For the text-containing cell, return its midpoint in [X, Y] coordinate format. 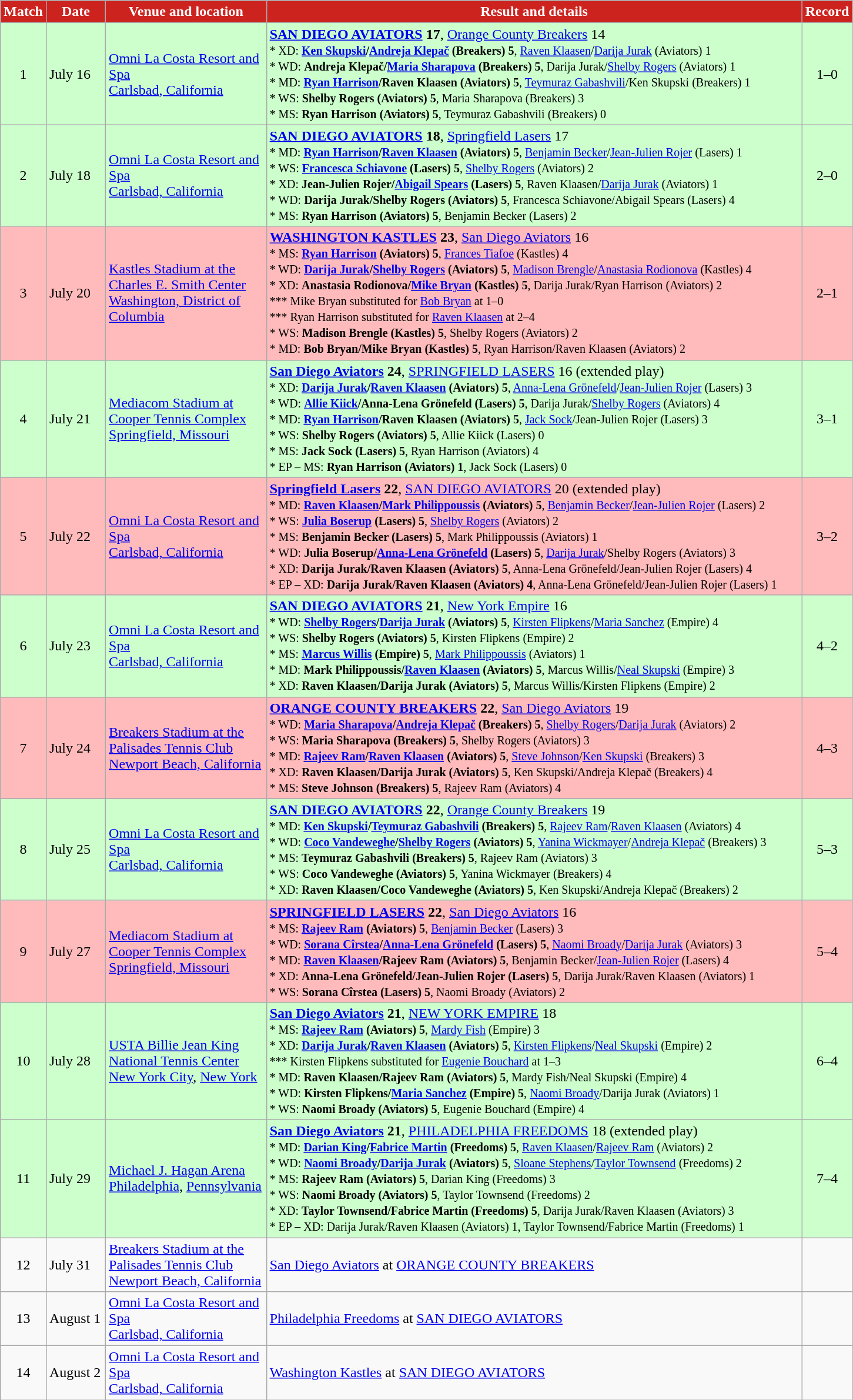
Michael J. Hagan ArenaPhiladelphia, Pennsylvania [186, 1178]
July 29 [75, 1178]
Philadelphia Freedoms at SAN DIEGO AVIATORS [534, 1319]
8 [24, 849]
July 20 [75, 293]
July 21 [75, 419]
7–4 [827, 1178]
3–2 [827, 536]
July 31 [75, 1264]
9 [24, 951]
12 [24, 1264]
1–0 [827, 74]
Record [827, 12]
1 [24, 74]
USTA Billie Jean King National Tennis CenterNew York City, New York [186, 1061]
August 1 [75, 1319]
11 [24, 1178]
Result and details [534, 12]
4–3 [827, 748]
5–3 [827, 849]
7 [24, 748]
Match [24, 12]
6 [24, 646]
2–0 [827, 175]
4 [24, 419]
July 24 [75, 748]
13 [24, 1319]
July 25 [75, 849]
5 [24, 536]
July 23 [75, 646]
July 18 [75, 175]
Washington Kastles at SAN DIEGO AVIATORS [534, 1373]
10 [24, 1061]
July 28 [75, 1061]
14 [24, 1373]
July 22 [75, 536]
3 [24, 293]
Date [75, 12]
July 16 [75, 74]
July 27 [75, 951]
August 2 [75, 1373]
2 [24, 175]
3–1 [827, 419]
6–4 [827, 1061]
Venue and location [186, 12]
San Diego Aviators at ORANGE COUNTY BREAKERS [534, 1264]
5–4 [827, 951]
4–2 [827, 646]
Kastles Stadium at the Charles E. Smith CenterWashington, District of Columbia [186, 293]
2–1 [827, 293]
